Pinpoint the cell where the given text exists, returning its (x, y) midpoint coordinate. 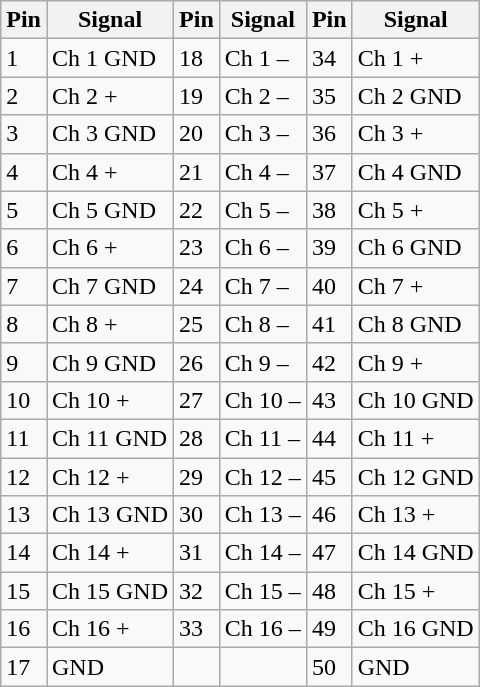
6 (24, 248)
21 (197, 172)
39 (329, 248)
Ch 7 + (416, 286)
Ch 2 – (262, 96)
46 (329, 515)
20 (197, 134)
5 (24, 210)
Ch 12 GND (416, 477)
Ch 5 GND (110, 210)
40 (329, 286)
28 (197, 438)
Ch 9 – (262, 362)
17 (24, 667)
2 (24, 96)
1 (24, 58)
4 (24, 172)
15 (24, 591)
48 (329, 591)
22 (197, 210)
8 (24, 324)
Ch 10 + (110, 400)
23 (197, 248)
Ch 8 GND (416, 324)
37 (329, 172)
18 (197, 58)
Ch 4 + (110, 172)
Ch 5 + (416, 210)
36 (329, 134)
Ch 14 GND (416, 553)
Ch 16 GND (416, 629)
Ch 14 – (262, 553)
25 (197, 324)
33 (197, 629)
10 (24, 400)
Ch 11 – (262, 438)
49 (329, 629)
32 (197, 591)
Ch 5 – (262, 210)
Ch 1 – (262, 58)
Ch 3 – (262, 134)
30 (197, 515)
Ch 6 – (262, 248)
41 (329, 324)
38 (329, 210)
Ch 10 – (262, 400)
Ch 13 GND (110, 515)
Ch 15 GND (110, 591)
24 (197, 286)
Ch 7 – (262, 286)
16 (24, 629)
31 (197, 553)
Ch 11 GND (110, 438)
50 (329, 667)
14 (24, 553)
42 (329, 362)
Ch 3 GND (110, 134)
12 (24, 477)
Ch 8 – (262, 324)
Ch 9 GND (110, 362)
Ch 12 + (110, 477)
44 (329, 438)
Ch 6 GND (416, 248)
11 (24, 438)
Ch 2 GND (416, 96)
Ch 3 + (416, 134)
Ch 2 + (110, 96)
Ch 13 – (262, 515)
Ch 14 + (110, 553)
Ch 7 GND (110, 286)
Ch 13 + (416, 515)
34 (329, 58)
Ch 15 – (262, 591)
Ch 8 + (110, 324)
19 (197, 96)
35 (329, 96)
45 (329, 477)
Ch 4 GND (416, 172)
Ch 4 – (262, 172)
Ch 16 – (262, 629)
26 (197, 362)
Ch 9 + (416, 362)
13 (24, 515)
Ch 12 – (262, 477)
Ch 16 + (110, 629)
29 (197, 477)
27 (197, 400)
9 (24, 362)
43 (329, 400)
Ch 6 + (110, 248)
Ch 10 GND (416, 400)
3 (24, 134)
7 (24, 286)
Ch 1 GND (110, 58)
Ch 15 + (416, 591)
Ch 11 + (416, 438)
47 (329, 553)
Ch 1 + (416, 58)
